Determine the [x, y] coordinate at the center of the cell enclosing the given text.  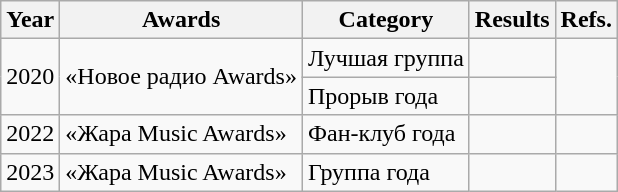
Лучшая группа [386, 58]
Year [30, 20]
Группа года [386, 172]
2022 [30, 134]
«Новое радио Awards» [182, 77]
Awards [182, 20]
Фан-клуб года [386, 134]
2023 [30, 172]
Category [386, 20]
Refs. [586, 20]
Results [512, 20]
Прорыв года [386, 96]
2020 [30, 77]
